Return the (X, Y) coordinate for the center point of the cell that contains the specified text.  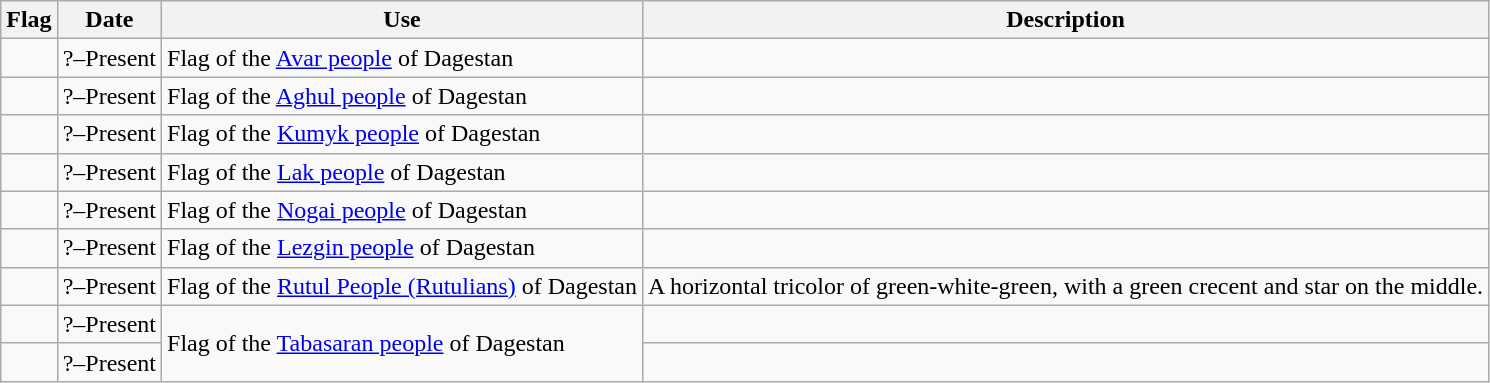
Use (402, 20)
Flag of the Kumyk people of Dagestan (402, 134)
Flag of the Lezgin people of Dagestan (402, 248)
Flag of the Avar people of Dagestan (402, 58)
Date (109, 20)
Description (1066, 20)
Flag of the Nogai people of Dagestan (402, 210)
Flag of the Tabasaran people of Dagestan (402, 343)
Flag of the Rutul People (Rutulians) of Dagestan (402, 286)
Flag of the Lak people of Dagestan (402, 172)
Flag of the Aghul people of Dagestan (402, 96)
Flag (29, 20)
A horizontal tricolor of green-white-green, with a green crecent and star on the middle. (1066, 286)
